Search for the cell housing the specified text and yield its [x, y] center coordinate. 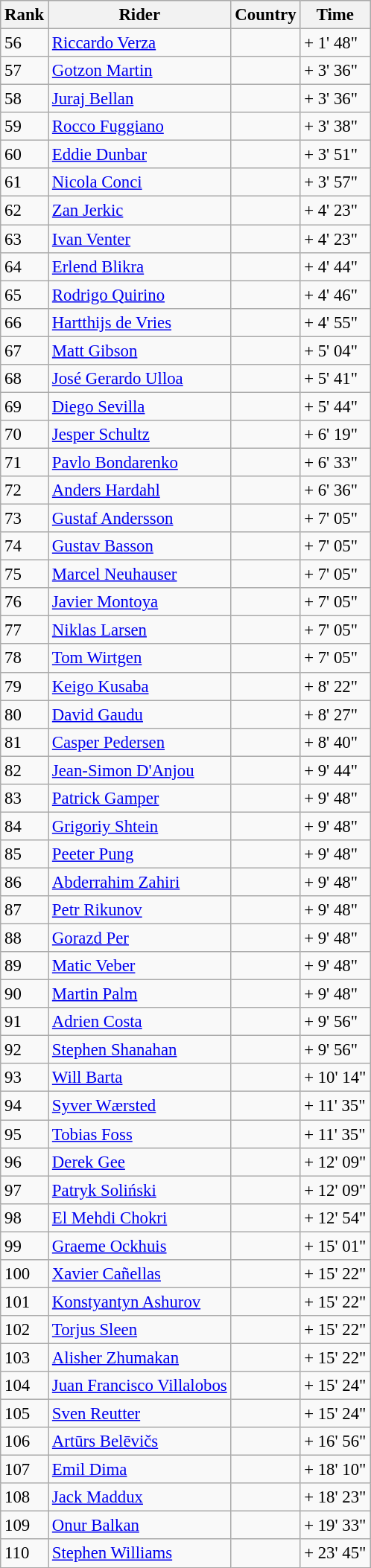
Graeme Ockhuis [140, 1246]
Rocco Fuggiano [140, 127]
58 [25, 99]
Ivan Venter [140, 239]
José Gerardo Ulloa [140, 379]
Tobias Foss [140, 1134]
+ 16' 56" [335, 1441]
Peeter Pung [140, 854]
Alisher Zhumakan [140, 1357]
92 [25, 1050]
Patrick Gamper [140, 799]
110 [25, 1554]
Syver Wærsted [140, 1106]
Anders Hardahl [140, 490]
83 [25, 799]
+ 8' 27" [335, 714]
81 [25, 742]
+ 19' 33" [335, 1526]
Casper Pedersen [140, 742]
79 [25, 686]
105 [25, 1414]
Adrien Costa [140, 1022]
Gorazd Per [140, 938]
71 [25, 462]
Matic Veber [140, 966]
+ 4' 44" [335, 266]
76 [25, 602]
60 [25, 155]
Torjus Sleen [140, 1330]
Emil Dima [140, 1470]
Onur Balkan [140, 1526]
Patryk Soliński [140, 1190]
+ 5' 44" [335, 406]
57 [25, 71]
107 [25, 1470]
+ 8' 40" [335, 742]
+ 3' 38" [335, 127]
65 [25, 295]
+ 12' 54" [335, 1217]
+ 6' 36" [335, 490]
96 [25, 1162]
67 [25, 351]
75 [25, 575]
Marcel Neuhauser [140, 575]
72 [25, 490]
Diego Sevilla [140, 406]
73 [25, 519]
Gotzon Martin [140, 71]
87 [25, 910]
Tom Wirtgen [140, 659]
Keigo Kusaba [140, 686]
Stephen Williams [140, 1554]
Riccardo Verza [140, 43]
69 [25, 406]
Gustaf Andersson [140, 519]
Matt Gibson [140, 351]
Javier Montoya [140, 602]
74 [25, 546]
85 [25, 854]
104 [25, 1386]
+ 6' 33" [335, 462]
94 [25, 1106]
Time [335, 15]
Rodrigo Quirino [140, 295]
+ 10' 14" [335, 1078]
Konstyantyn Ashurov [140, 1302]
84 [25, 826]
62 [25, 211]
109 [25, 1526]
95 [25, 1134]
Juraj Bellan [140, 99]
+ 5' 04" [335, 351]
+ 3' 57" [335, 182]
89 [25, 966]
El Mehdi Chokri [140, 1217]
Gustav Basson [140, 546]
86 [25, 882]
Jean-Simon D'Anjou [140, 770]
103 [25, 1357]
59 [25, 127]
Martin Palm [140, 994]
+ 9' 44" [335, 770]
80 [25, 714]
66 [25, 322]
Country [265, 15]
+ 6' 19" [335, 435]
Artūrs Belēvičs [140, 1441]
+ 8' 22" [335, 686]
70 [25, 435]
102 [25, 1330]
Xavier Cañellas [140, 1274]
68 [25, 379]
+ 15' 01" [335, 1246]
Zan Jerkic [140, 211]
+ 3' 51" [335, 155]
88 [25, 938]
Petr Rikunov [140, 910]
101 [25, 1302]
98 [25, 1217]
Eddie Dunbar [140, 155]
91 [25, 1022]
Niklas Larsen [140, 630]
Stephen Shanahan [140, 1050]
+ 5' 41" [335, 379]
Erlend Blikra [140, 266]
99 [25, 1246]
Jack Maddux [140, 1497]
Jesper Schultz [140, 435]
Rank [25, 15]
106 [25, 1441]
+ 4' 46" [335, 295]
Rider [140, 15]
+ 18' 10" [335, 1470]
93 [25, 1078]
64 [25, 266]
+ 1' 48" [335, 43]
97 [25, 1190]
63 [25, 239]
108 [25, 1497]
90 [25, 994]
+ 18' 23" [335, 1497]
+ 4' 55" [335, 322]
100 [25, 1274]
Abderrahim Zahiri [140, 882]
56 [25, 43]
82 [25, 770]
Sven Reutter [140, 1414]
Grigoriy Shtein [140, 826]
Hartthijs de Vries [140, 322]
David Gaudu [140, 714]
77 [25, 630]
+ 23' 45" [335, 1554]
Juan Francisco Villalobos [140, 1386]
78 [25, 659]
Will Barta [140, 1078]
Nicola Conci [140, 182]
Pavlo Bondarenko [140, 462]
61 [25, 182]
Derek Gee [140, 1162]
